Pinpoint the cell where the given text exists, returning its [x, y] midpoint coordinate. 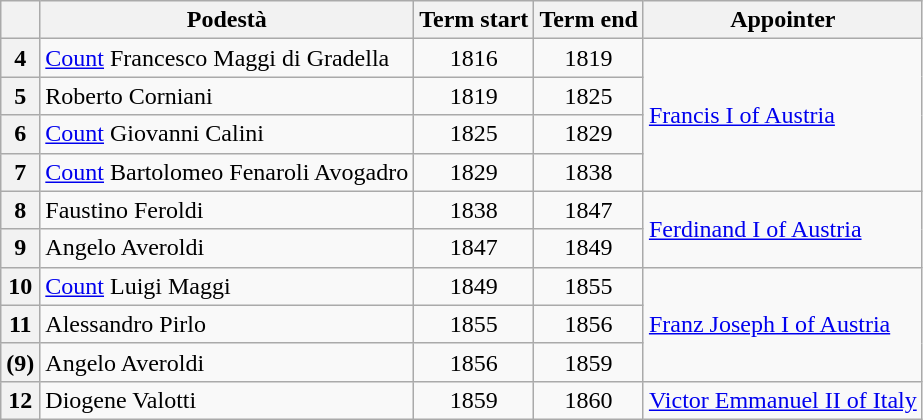
7 [20, 172]
Ferdinand I of Austria [782, 229]
Faustino Feroldi [227, 210]
4 [20, 58]
Term end [589, 20]
Count Giovanni Calini [227, 134]
1860 [589, 400]
Diogene Valotti [227, 400]
Count Francesco Maggi di Gradella [227, 58]
Term start [474, 20]
11 [20, 324]
Alessandro Pirlo [227, 324]
1816 [474, 58]
8 [20, 210]
(9) [20, 362]
Victor Emmanuel II of Italy [782, 400]
Podestà [227, 20]
9 [20, 248]
Franz Joseph I of Austria [782, 324]
Appointer [782, 20]
Francis I of Austria [782, 115]
6 [20, 134]
5 [20, 96]
Count Bartolomeo Fenaroli Avogadro [227, 172]
Roberto Corniani [227, 96]
Count Luigi Maggi [227, 286]
10 [20, 286]
12 [20, 400]
